Search for the cell housing the specified text and yield its [X, Y] center coordinate. 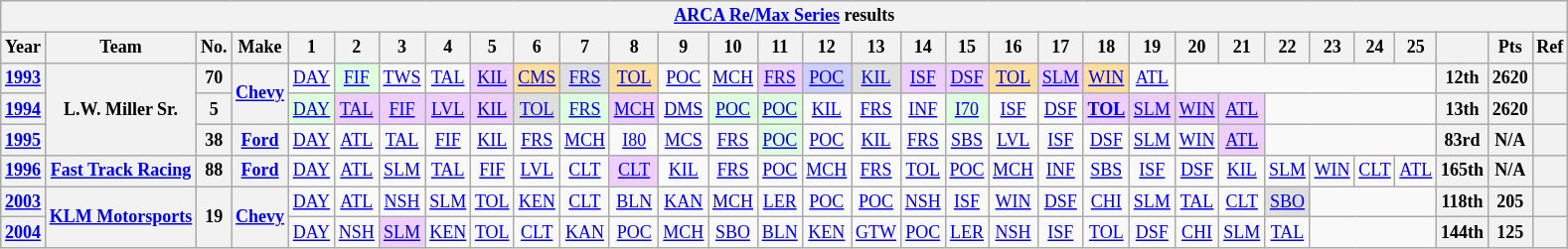
Pts [1510, 48]
83rd [1463, 139]
Ref [1550, 48]
24 [1375, 48]
165th [1463, 171]
144th [1463, 232]
88 [215, 171]
ARCA Re/Max Series results [785, 16]
38 [215, 139]
20 [1196, 48]
13 [876, 48]
4 [448, 48]
125 [1510, 232]
No. [215, 48]
3 [401, 48]
DMS [684, 109]
2 [356, 48]
1993 [24, 77]
11 [779, 48]
14 [922, 48]
Team [120, 48]
25 [1416, 48]
8 [634, 48]
12th [1463, 77]
I80 [634, 139]
TWS [401, 77]
I70 [967, 109]
CMS [537, 77]
MCS [684, 139]
16 [1014, 48]
15 [967, 48]
23 [1332, 48]
205 [1510, 202]
17 [1060, 48]
2004 [24, 232]
1996 [24, 171]
18 [1106, 48]
7 [585, 48]
21 [1242, 48]
10 [733, 48]
12 [827, 48]
1994 [24, 109]
GTW [876, 232]
118th [1463, 202]
KLM Motorsports [120, 217]
1 [311, 48]
2003 [24, 202]
Make [260, 48]
13th [1463, 109]
L.W. Miller Sr. [120, 109]
1995 [24, 139]
70 [215, 77]
22 [1288, 48]
Fast Track Racing [120, 171]
Year [24, 48]
6 [537, 48]
9 [684, 48]
